Provide the (X, Y) coordinate of the cell's center where the given text is located.  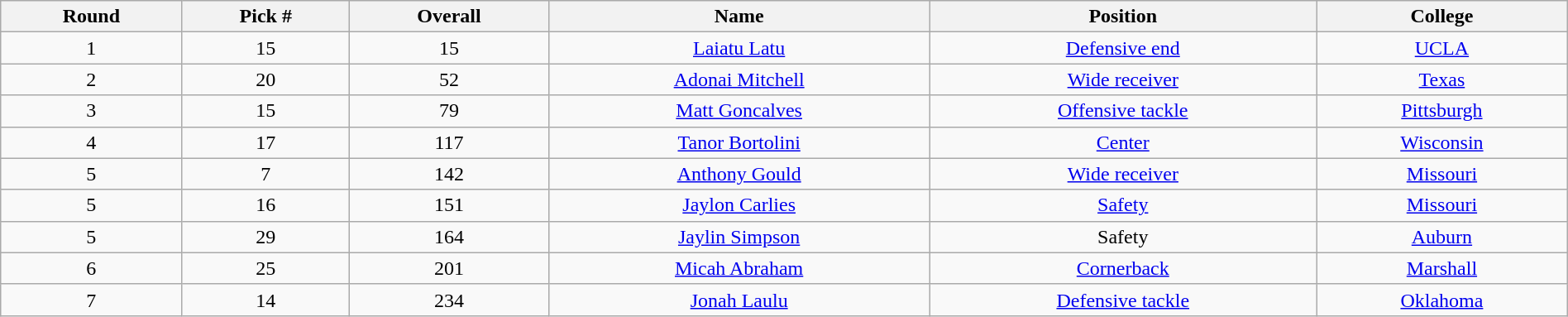
2 (91, 79)
Texas (1442, 79)
Overall (450, 17)
3 (91, 111)
164 (450, 237)
117 (450, 142)
29 (266, 237)
79 (450, 111)
Matt Goncalves (739, 111)
14 (266, 300)
Adonai Mitchell (739, 79)
Laiatu Latu (739, 48)
Oklahoma (1442, 300)
234 (450, 300)
UCLA (1442, 48)
Round (91, 17)
17 (266, 142)
151 (450, 205)
20 (266, 79)
25 (266, 268)
Micah Abraham (739, 268)
Marshall (1442, 268)
Defensive tackle (1123, 300)
Pittsburgh (1442, 111)
Auburn (1442, 237)
Offensive tackle (1123, 111)
1 (91, 48)
Pick # (266, 17)
6 (91, 268)
142 (450, 174)
4 (91, 142)
Cornerback (1123, 268)
201 (450, 268)
16 (266, 205)
Wisconsin (1442, 142)
Jaylon Carlies (739, 205)
Center (1123, 142)
Jaylin Simpson (739, 237)
Position (1123, 17)
Tanor Bortolini (739, 142)
Anthony Gould (739, 174)
52 (450, 79)
College (1442, 17)
Name (739, 17)
Jonah Laulu (739, 300)
Defensive end (1123, 48)
